Find where the given text appears and provide that cell's center as (X, Y) coordinate. 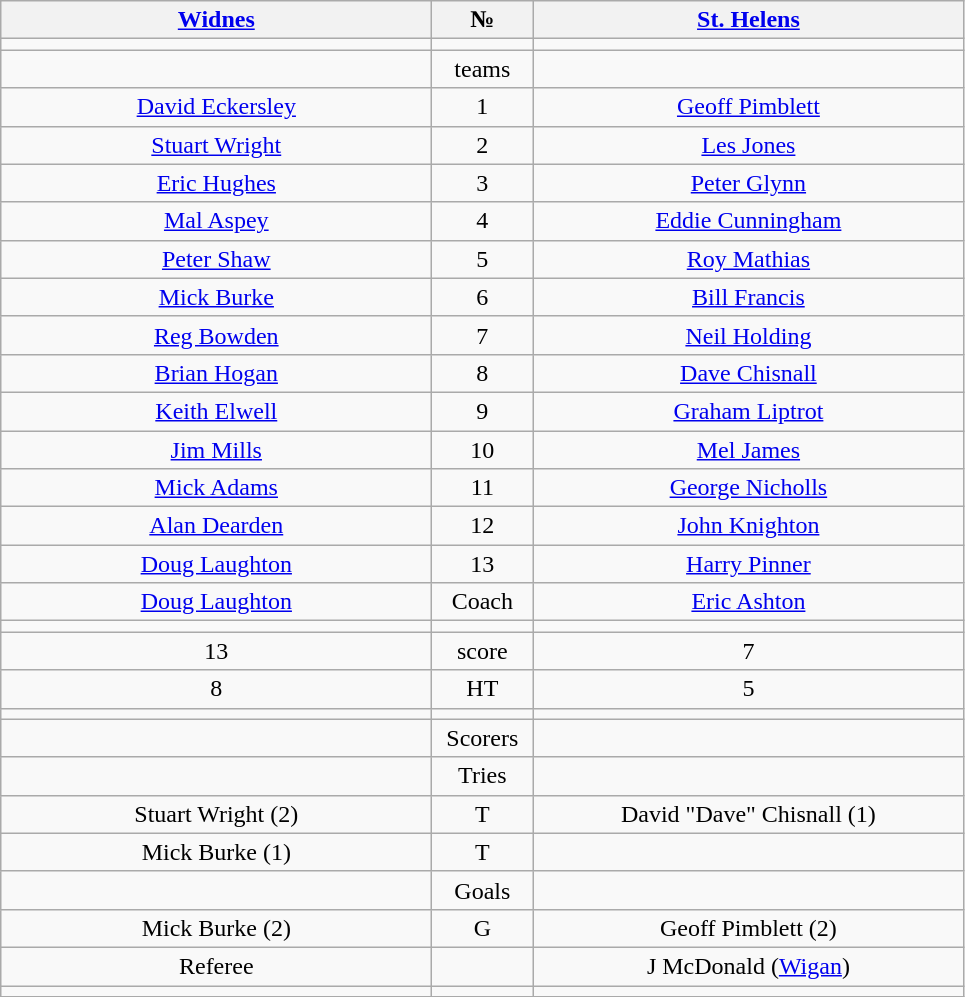
Jim Mills (216, 449)
Keith Elwell (216, 411)
Goals (482, 890)
St. Helens (748, 20)
Peter Glynn (748, 183)
HT (482, 689)
Harry Pinner (748, 564)
teams (482, 69)
6 (482, 297)
Mel James (748, 449)
Neil Holding (748, 335)
Eric Hughes (216, 183)
12 (482, 526)
Peter Shaw (216, 259)
David "Dave" Chisnall (1) (748, 814)
Roy Mathias (748, 259)
Mick Burke (2) (216, 928)
Dave Chisnall (748, 373)
George Nicholls (748, 488)
Coach (482, 602)
1 (482, 107)
Mick Burke (216, 297)
Eddie Cunningham (748, 221)
Geoff Pimblett (2) (748, 928)
Mick Burke (1) (216, 852)
David Eckersley (216, 107)
Mick Adams (216, 488)
Reg Bowden (216, 335)
Widnes (216, 20)
score (482, 651)
Eric Ashton (748, 602)
G (482, 928)
Alan Dearden (216, 526)
Graham Liptrot (748, 411)
Stuart Wright (216, 145)
Geoff Pimblett (748, 107)
2 (482, 145)
9 (482, 411)
Scorers (482, 738)
4 (482, 221)
11 (482, 488)
Referee (216, 966)
John Knighton (748, 526)
10 (482, 449)
J McDonald (Wigan) (748, 966)
№ (482, 20)
Mal Aspey (216, 221)
3 (482, 183)
Bill Francis (748, 297)
Brian Hogan (216, 373)
Les Jones (748, 145)
Tries (482, 776)
Stuart Wright (2) (216, 814)
